Find where the given text appears and provide that cell's center as (x, y) coordinate. 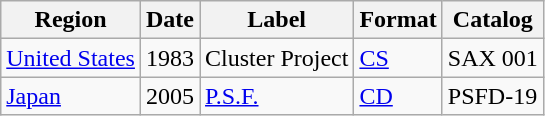
P.S.F. (277, 96)
Date (170, 20)
Label (277, 20)
PSFD-19 (492, 96)
Japan (71, 96)
CS (398, 58)
Cluster Project (277, 58)
SAX 001 (492, 58)
Region (71, 20)
Format (398, 20)
United States (71, 58)
Catalog (492, 20)
2005 (170, 96)
1983 (170, 58)
CD (398, 96)
